From the cell containing the given text, extract its center point as (X, Y) coordinate. 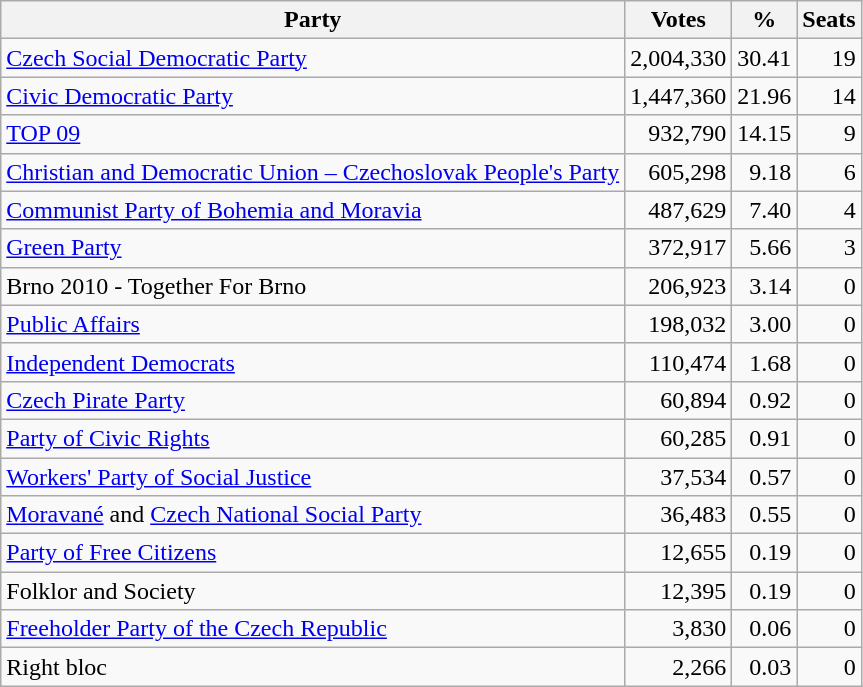
12,655 (678, 553)
Party of Free Citizens (313, 553)
Independent Democrats (313, 362)
Brno 2010 - Together For Brno (313, 286)
Workers' Party of Social Justice (313, 477)
0.57 (764, 477)
% (764, 20)
Votes (678, 20)
0.92 (764, 400)
Civic Democratic Party (313, 96)
12,395 (678, 591)
2,266 (678, 667)
0.03 (764, 667)
14 (829, 96)
6 (829, 172)
Green Party (313, 248)
37,534 (678, 477)
206,923 (678, 286)
Public Affairs (313, 324)
2,004,330 (678, 58)
Moravané and Czech National Social Party (313, 515)
Party (313, 20)
372,917 (678, 248)
3,830 (678, 629)
Communist Party of Bohemia and Moravia (313, 210)
0.55 (764, 515)
Folklor and Society (313, 591)
60,285 (678, 438)
Czech Pirate Party (313, 400)
0.91 (764, 438)
932,790 (678, 134)
Party of Civic Rights (313, 438)
Right bloc (313, 667)
198,032 (678, 324)
60,894 (678, 400)
Czech Social Democratic Party (313, 58)
30.41 (764, 58)
1,447,360 (678, 96)
7.40 (764, 210)
1.68 (764, 362)
5.66 (764, 248)
36,483 (678, 515)
9.18 (764, 172)
TOP 09 (313, 134)
0.06 (764, 629)
Seats (829, 20)
3 (829, 248)
605,298 (678, 172)
4 (829, 210)
3.14 (764, 286)
110,474 (678, 362)
21.96 (764, 96)
3.00 (764, 324)
19 (829, 58)
14.15 (764, 134)
9 (829, 134)
487,629 (678, 210)
Christian and Democratic Union – Czechoslovak People's Party (313, 172)
Freeholder Party of the Czech Republic (313, 629)
